Capture the cell that displays the provided text and extract its [x, y] central coordinate. 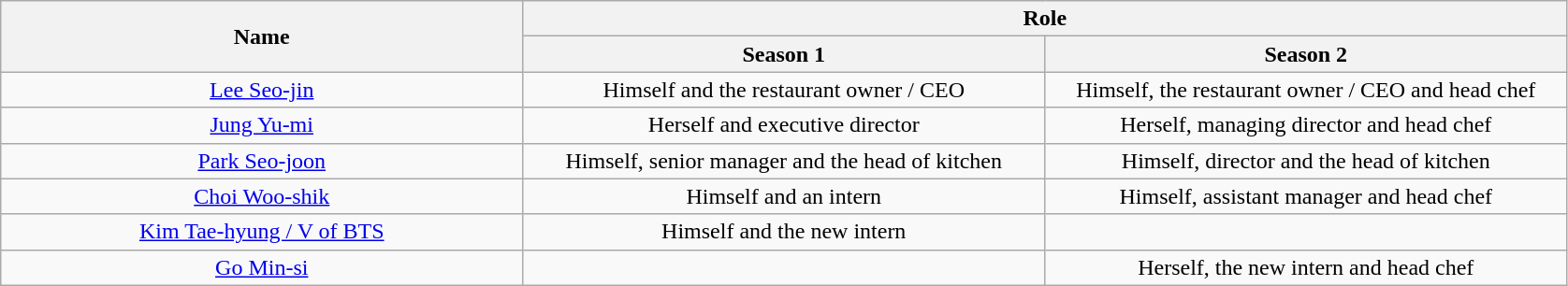
Himself and an intern [784, 196]
Kim Tae-hyung / V of BTS [262, 232]
Season 2 [1306, 54]
Jung Yu-mi [262, 125]
Himself and the restaurant owner / CEO [784, 90]
Himself and the new intern [784, 232]
Herself and executive director [784, 125]
Lee Seo-jin [262, 90]
Herself, the new intern and head chef [1306, 267]
Role [1045, 19]
Season 1 [784, 54]
Himself, senior manager and the head of kitchen [784, 161]
Name [262, 36]
Park Seo-joon [262, 161]
Choi Woo-shik [262, 196]
Himself, assistant manager and head chef [1306, 196]
Go Min-si [262, 267]
Herself, managing director and head chef [1306, 125]
Himself, the restaurant owner / CEO and head chef [1306, 90]
Himself, director and the head of kitchen [1306, 161]
